From the cell containing the given text, extract its center point as (x, y) coordinate. 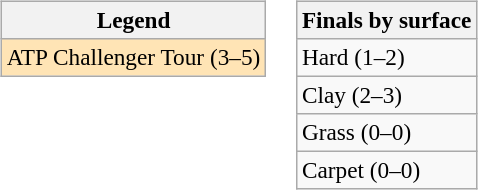
Carpet (0–0) (387, 171)
Finals by surface (387, 20)
Legend (133, 20)
Hard (1–2) (387, 57)
Grass (0–0) (387, 133)
ATP Challenger Tour (3–5) (133, 57)
Clay (2–3) (387, 95)
